Find where the given text appears and provide that cell's center as (X, Y) coordinate. 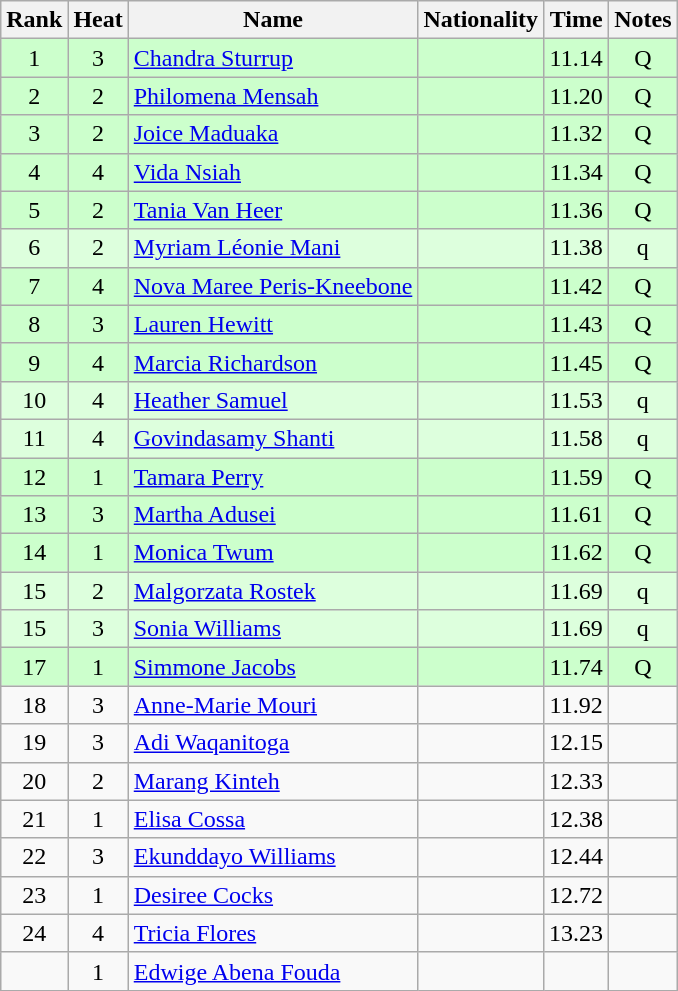
11.36 (576, 210)
11.14 (576, 58)
5 (34, 210)
Monica Twum (273, 553)
21 (34, 819)
Simmone Jacobs (273, 667)
Marang Kinteh (273, 781)
Nova Maree Peris-Kneebone (273, 286)
Marcia Richardson (273, 362)
Desiree Cocks (273, 895)
Name (273, 20)
12.72 (576, 895)
11.38 (576, 248)
12.38 (576, 819)
11.34 (576, 172)
12.44 (576, 857)
Ekunddayo Williams (273, 857)
Joice Maduaka (273, 134)
24 (34, 933)
Adi Waqanitoga (273, 743)
10 (34, 400)
11.61 (576, 515)
23 (34, 895)
12.33 (576, 781)
Lauren Hewitt (273, 324)
11 (34, 438)
11.58 (576, 438)
Sonia Williams (273, 629)
6 (34, 248)
Tania Van Heer (273, 210)
Malgorzata Rostek (273, 591)
Govindasamy Shanti (273, 438)
Edwige Abena Fouda (273, 971)
Notes (643, 20)
19 (34, 743)
18 (34, 705)
Tamara Perry (273, 477)
9 (34, 362)
Vida Nsiah (273, 172)
11.20 (576, 96)
8 (34, 324)
11.42 (576, 286)
12 (34, 477)
22 (34, 857)
13.23 (576, 933)
Heat (98, 20)
11.32 (576, 134)
11.45 (576, 362)
20 (34, 781)
Nationality (481, 20)
Philomena Mensah (273, 96)
11.53 (576, 400)
Heather Samuel (273, 400)
11.92 (576, 705)
Anne-Marie Mouri (273, 705)
11.62 (576, 553)
Elisa Cossa (273, 819)
Myriam Léonie Mani (273, 248)
14 (34, 553)
Tricia Flores (273, 933)
Rank (34, 20)
12.15 (576, 743)
11.43 (576, 324)
13 (34, 515)
11.74 (576, 667)
11.59 (576, 477)
Time (576, 20)
Martha Adusei (273, 515)
7 (34, 286)
Chandra Sturrup (273, 58)
17 (34, 667)
